Pinpoint the cell where the given text exists, returning its (x, y) midpoint coordinate. 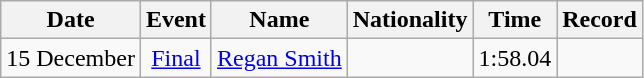
Nationality (410, 20)
1:58.04 (515, 58)
Final (176, 58)
Event (176, 20)
Date (71, 20)
Record (600, 20)
Name (279, 20)
15 December (71, 58)
Regan Smith (279, 58)
Time (515, 20)
